Pinpoint the cell where the given text exists, returning its (X, Y) midpoint coordinate. 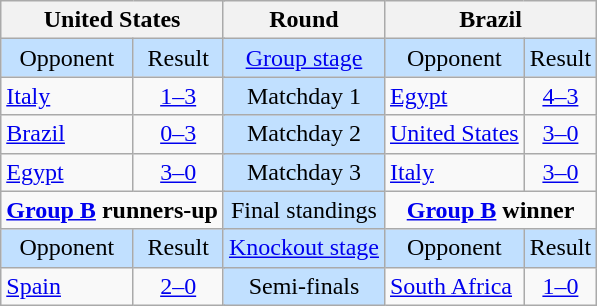
Group B winner (490, 210)
Matchday 2 (304, 134)
0–3 (178, 134)
Semi-finals (304, 286)
South Africa (454, 286)
Knockout stage (304, 248)
1–0 (560, 286)
Matchday 1 (304, 96)
Group stage (304, 58)
Spain (67, 286)
Matchday 3 (304, 172)
Final standings (304, 210)
4–3 (560, 96)
2–0 (178, 286)
Round (304, 20)
Group B runners-up (112, 210)
1–3 (178, 96)
